Search for the cell housing the specified text and yield its [X, Y] center coordinate. 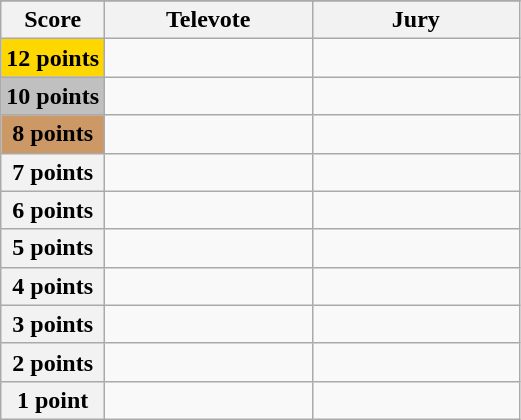
2 points [53, 362]
Jury [416, 20]
5 points [53, 248]
7 points [53, 172]
4 points [53, 286]
12 points [53, 58]
8 points [53, 134]
Score [53, 20]
Televote [209, 20]
3 points [53, 324]
6 points [53, 210]
1 point [53, 400]
10 points [53, 96]
